Provide the (X, Y) coordinate of the cell's center where the given text is located.  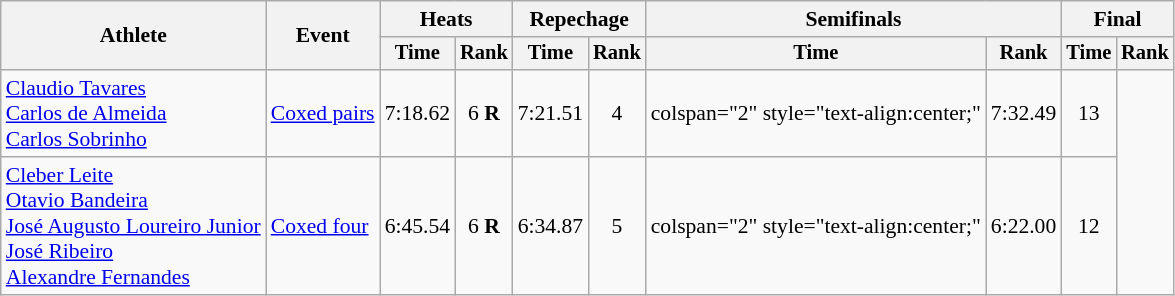
Repechage (580, 19)
Claudio TavaresCarlos de AlmeidaCarlos Sobrinho (134, 114)
Final (1117, 19)
13 (1088, 114)
Heats (446, 19)
5 (617, 226)
Cleber LeiteOtavio BandeiraJosé Augusto Loureiro JuniorJosé RibeiroAlexandre Fernandes (134, 226)
7:21.51 (550, 114)
6:45.54 (418, 226)
6:34.87 (550, 226)
Athlete (134, 36)
4 (617, 114)
12 (1088, 226)
Event (323, 36)
7:18.62 (418, 114)
Coxed four (323, 226)
6:22.00 (1024, 226)
Coxed pairs (323, 114)
Semifinals (854, 19)
7:32.49 (1024, 114)
